Return the [x, y] coordinate for the center point of the cell that contains the specified text.  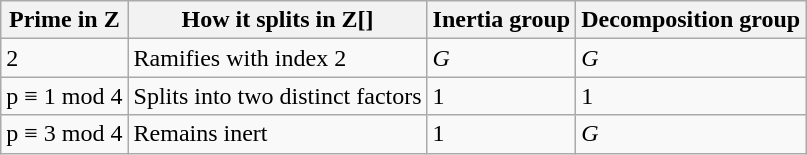
p ≡ 3 mod 4 [64, 134]
Decomposition group [691, 20]
Splits into two distinct factors [278, 96]
Ramifies with index 2 [278, 58]
How it splits in Z[] [278, 20]
2 [64, 58]
Remains inert [278, 134]
Inertia group [502, 20]
p ≡ 1 mod 4 [64, 96]
Prime in Z [64, 20]
